Identify which cell holds the provided text, then report its [X, Y] central coordinate. 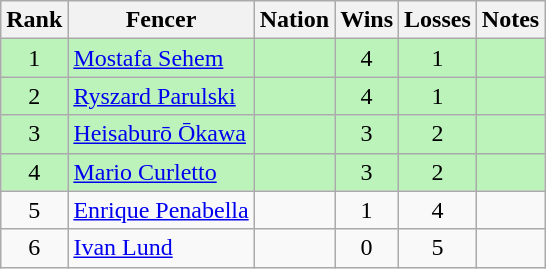
Enrique Penabella [161, 210]
Wins [367, 20]
Nation [294, 20]
Ryszard Parulski [161, 96]
Mario Curletto [161, 172]
Fencer [161, 20]
Ivan Lund [161, 248]
0 [367, 248]
Mostafa Sehem [161, 58]
Notes [510, 20]
6 [34, 248]
Losses [438, 20]
Heisaburō Ōkawa [161, 134]
Rank [34, 20]
